Provide the [X, Y] coordinate of the cell's center where the given text is located.  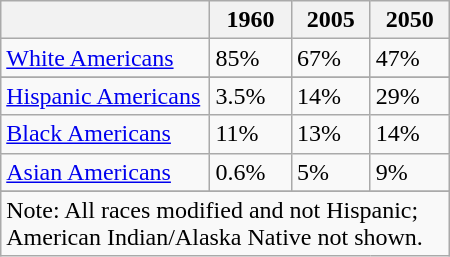
29% [410, 96]
Note: All races modified and not Hispanic; American Indian/Alaska Native not shown. [225, 224]
9% [410, 172]
Black Americans [106, 134]
67% [330, 58]
0.6% [251, 172]
5% [330, 172]
47% [410, 58]
White Americans [106, 58]
1960 [251, 20]
85% [251, 58]
11% [251, 134]
Hispanic Americans [106, 96]
3.5% [251, 96]
13% [330, 134]
2050 [410, 20]
2005 [330, 20]
Asian Americans [106, 172]
